Output the [X, Y] coordinate of the center of the cell containing the given text.  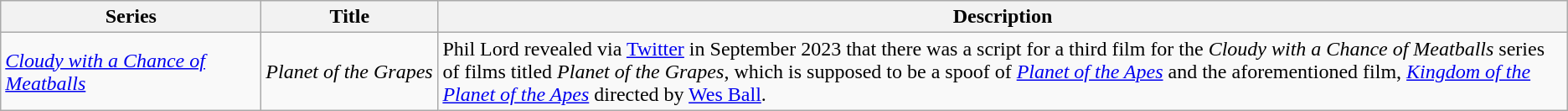
Planet of the Grapes [350, 71]
Series [131, 17]
Description [1003, 17]
Title [350, 17]
Cloudy with a Chance of Meatballs [131, 71]
